Return the (x, y) coordinate for the center point of the cell that contains the specified text.  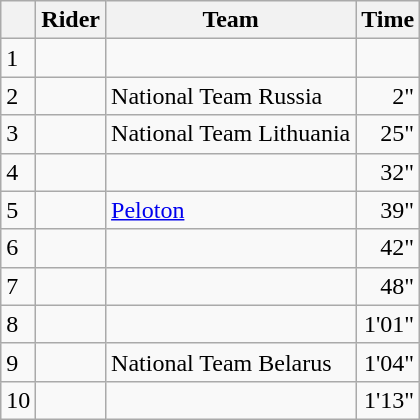
7 (18, 286)
1'13" (388, 400)
National Team Russia (231, 96)
Time (388, 20)
10 (18, 400)
Peloton (231, 210)
Team (231, 20)
6 (18, 248)
4 (18, 172)
42" (388, 248)
2 (18, 96)
1'04" (388, 362)
5 (18, 210)
8 (18, 324)
3 (18, 134)
48" (388, 286)
25" (388, 134)
32" (388, 172)
9 (18, 362)
1 (18, 58)
39" (388, 210)
2" (388, 96)
National Team Belarus (231, 362)
National Team Lithuania (231, 134)
1'01" (388, 324)
Rider (71, 20)
